For the text-containing cell, return its midpoint in [x, y] coordinate format. 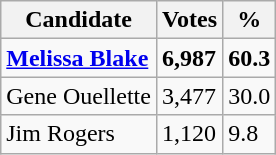
30.0 [250, 96]
Melissa Blake [79, 58]
Candidate [79, 20]
6,987 [189, 58]
Votes [189, 20]
60.3 [250, 58]
1,120 [189, 134]
% [250, 20]
9.8 [250, 134]
Gene Ouellette [79, 96]
3,477 [189, 96]
Jim Rogers [79, 134]
